Return (x, y) of the center of cell containing provided text 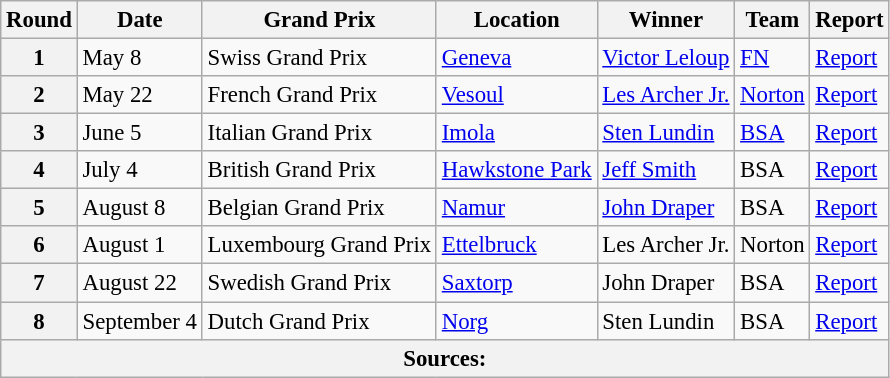
Sources: (445, 358)
May 22 (140, 95)
Luxembourg Grand Prix (319, 245)
Swiss Grand Prix (319, 58)
Team (772, 20)
August 22 (140, 283)
2 (39, 95)
Dutch Grand Prix (319, 321)
Belgian Grand Prix (319, 208)
Imola (516, 133)
Round (39, 20)
8 (39, 321)
Saxtorp (516, 283)
7 (39, 283)
Location (516, 20)
British Grand Prix (319, 170)
Jeff Smith (666, 170)
August 8 (140, 208)
Hawkstone Park (516, 170)
Geneva (516, 58)
1 (39, 58)
Ettelbruck (516, 245)
4 (39, 170)
Victor Leloup (666, 58)
3 (39, 133)
6 (39, 245)
Winner (666, 20)
May 8 (140, 58)
Norg (516, 321)
Vesoul (516, 95)
July 4 (140, 170)
French Grand Prix (319, 95)
June 5 (140, 133)
Namur (516, 208)
FN (772, 58)
5 (39, 208)
Swedish Grand Prix (319, 283)
August 1 (140, 245)
Date (140, 20)
Grand Prix (319, 20)
Italian Grand Prix (319, 133)
September 4 (140, 321)
